Capture the cell that displays the provided text and extract its [x, y] central coordinate. 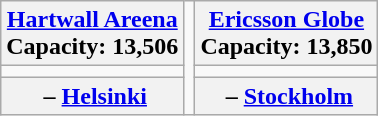
– Helsinki [92, 96]
Ericsson GlobeCapacity: 13,850 [286, 34]
– Stockholm [286, 96]
Hartwall AreenaCapacity: 13,506 [92, 34]
